Output the [x, y] coordinate of the center of the cell containing the given text.  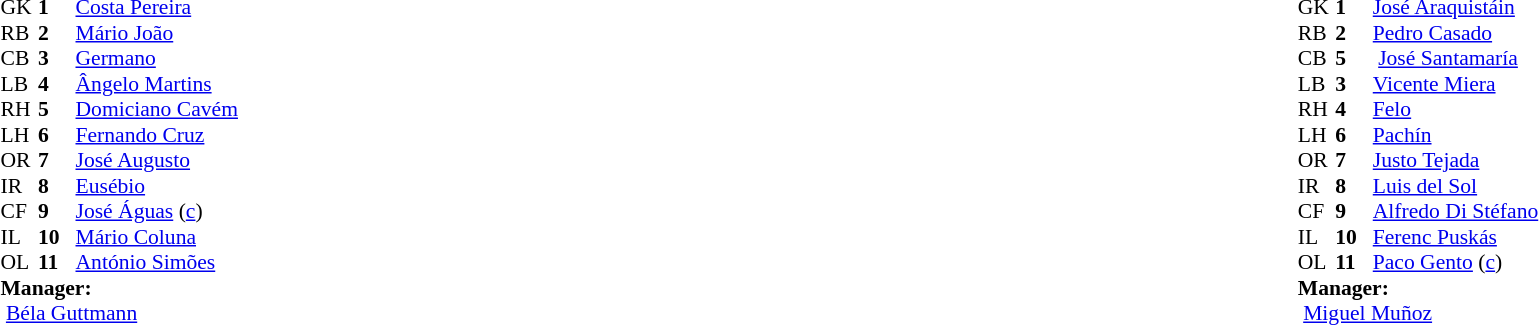
Fernando Cruz [157, 135]
Vicente Miera [1456, 84]
Ângelo Martins [157, 84]
José Santamaría [1456, 59]
Justo Tejada [1456, 161]
José Águas (c) [157, 211]
Luis del Sol [1456, 186]
Ferenc Puskás [1456, 237]
Pachín [1456, 135]
Pedro Casado [1456, 33]
Alfredo Di Stéfano [1456, 211]
José Augusto [157, 161]
Mário João [157, 33]
Mário Coluna [157, 237]
Felo [1456, 109]
Germano [157, 59]
Domiciano Cavém [157, 109]
Eusébio [157, 186]
António Simões [157, 263]
Paco Gento (c) [1456, 263]
